Extract the [X, Y] coordinate from the center of the cell holding the provided text.  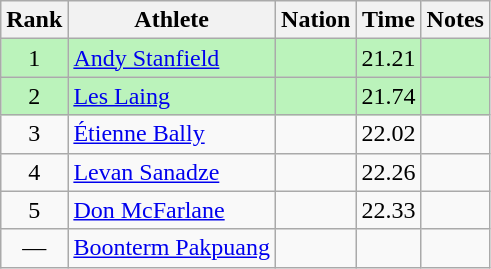
22.02 [388, 134]
2 [34, 96]
22.33 [388, 210]
Time [388, 20]
3 [34, 134]
Les Laing [172, 96]
Don McFarlane [172, 210]
1 [34, 58]
Étienne Bally [172, 134]
Boonterm Pakpuang [172, 248]
21.74 [388, 96]
Nation [316, 20]
Athlete [172, 20]
Andy Stanfield [172, 58]
21.21 [388, 58]
Levan Sanadze [172, 172]
22.26 [388, 172]
Notes [455, 20]
— [34, 248]
Rank [34, 20]
4 [34, 172]
5 [34, 210]
